Find where the given text appears and provide that cell's center as (x, y) coordinate. 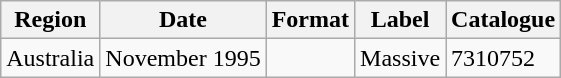
Australia (50, 58)
7310752 (504, 58)
November 1995 (183, 58)
Format (310, 20)
Massive (400, 58)
Region (50, 20)
Label (400, 20)
Date (183, 20)
Catalogue (504, 20)
